For the text-containing cell, return its midpoint in (X, Y) coordinate format. 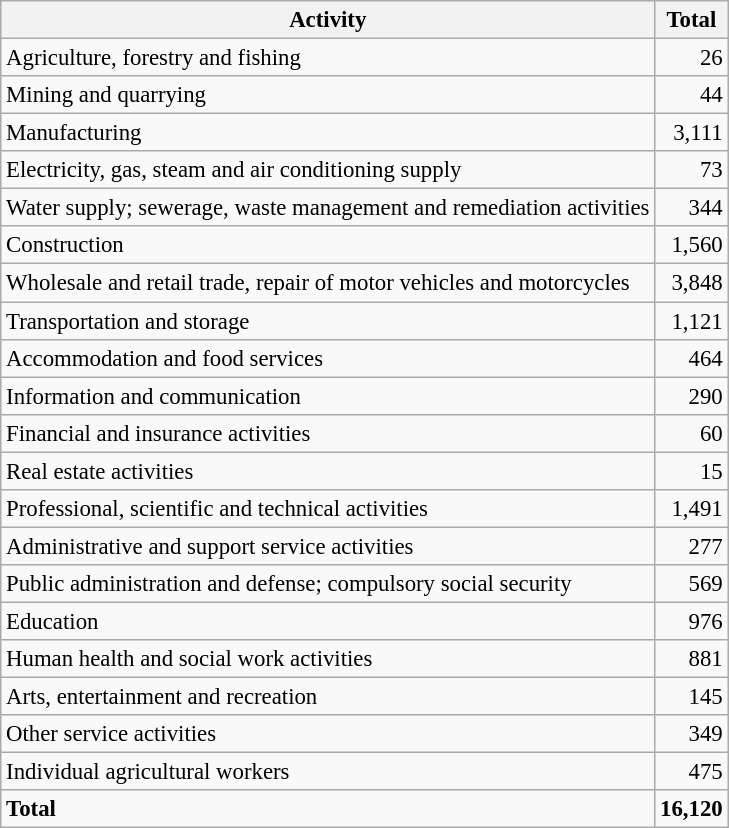
16,120 (692, 809)
73 (692, 170)
569 (692, 584)
349 (692, 734)
Administrative and support service activities (328, 546)
1,491 (692, 509)
Professional, scientific and technical activities (328, 509)
Individual agricultural workers (328, 772)
Real estate activities (328, 471)
Human health and social work activities (328, 659)
344 (692, 208)
Information and communication (328, 396)
Education (328, 621)
Accommodation and food services (328, 358)
3,111 (692, 133)
277 (692, 546)
464 (692, 358)
475 (692, 772)
Water supply; sewerage, waste management and remediation activities (328, 208)
Wholesale and retail trade, repair of motor vehicles and motorcycles (328, 283)
44 (692, 95)
1,121 (692, 321)
1,560 (692, 245)
976 (692, 621)
145 (692, 697)
Mining and quarrying (328, 95)
Public administration and defense; compulsory social security (328, 584)
26 (692, 58)
Arts, entertainment and recreation (328, 697)
881 (692, 659)
290 (692, 396)
Transportation and storage (328, 321)
60 (692, 433)
15 (692, 471)
Activity (328, 20)
Other service activities (328, 734)
Manufacturing (328, 133)
3,848 (692, 283)
Construction (328, 245)
Electricity, gas, steam and air conditioning supply (328, 170)
Agriculture, forestry and fishing (328, 58)
Financial and insurance activities (328, 433)
